Determine the (X, Y) coordinate at the center of the cell enclosing the given text.  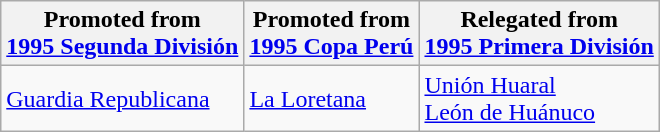
La Loretana (332, 98)
Guardia Republicana (122, 98)
Relegated from1995 Primera División (539, 34)
Promoted from1995 Copa Perú (332, 34)
Promoted from1995 Segunda División (122, 34)
Unión Huaral León de Huánuco (539, 98)
